From the cell containing the given text, extract its center point as (X, Y) coordinate. 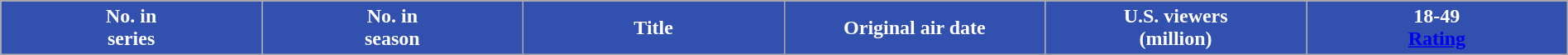
18-49Rating (1437, 28)
Title (653, 28)
U.S. viewers(million) (1176, 28)
No. inseason (392, 28)
Original air date (915, 28)
No. inseries (131, 28)
